Search for the cell housing the specified text and yield its [x, y] center coordinate. 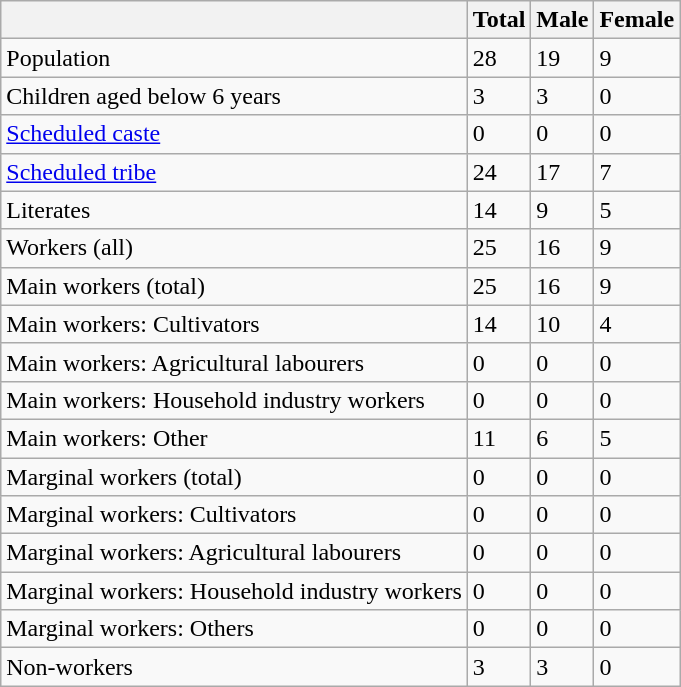
Workers (all) [234, 248]
Main workers: Household industry workers [234, 400]
Marginal workers: Household industry workers [234, 591]
19 [562, 58]
11 [499, 438]
7 [637, 172]
Marginal workers: Cultivators [234, 515]
Literates [234, 210]
Female [637, 20]
17 [562, 172]
28 [499, 58]
6 [562, 438]
Main workers: Other [234, 438]
Main workers (total) [234, 286]
4 [637, 324]
24 [499, 172]
Children aged below 6 years [234, 96]
Total [499, 20]
Marginal workers: Agricultural labourers [234, 553]
Scheduled tribe [234, 172]
Main workers: Cultivators [234, 324]
Scheduled caste [234, 134]
Non-workers [234, 667]
10 [562, 324]
Population [234, 58]
Male [562, 20]
Marginal workers: Others [234, 629]
Marginal workers (total) [234, 477]
Main workers: Agricultural labourers [234, 362]
